Return the (X, Y) coordinate for the center point of the cell that contains the specified text.  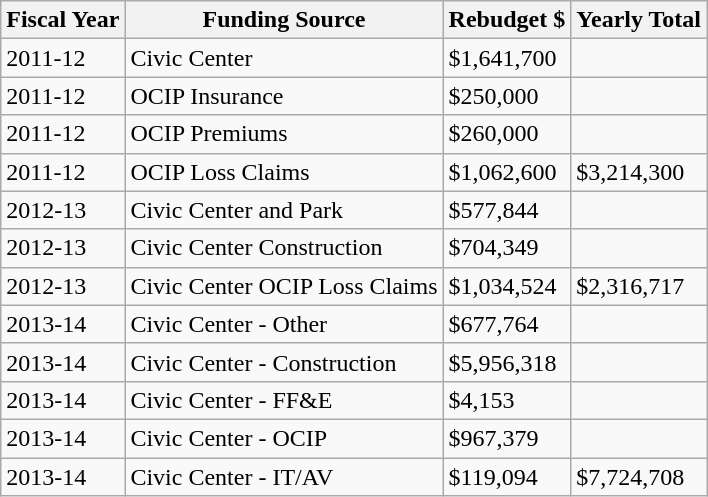
Rebudget $ (507, 20)
$260,000 (507, 134)
$1,062,600 (507, 172)
$677,764 (507, 324)
Civic Center - Construction (284, 362)
$967,379 (507, 438)
$1,034,524 (507, 286)
Civic Center and Park (284, 210)
Civic Center Construction (284, 248)
Civic Center OCIP Loss Claims (284, 286)
OCIP Premiums (284, 134)
Civic Center - FF&E (284, 400)
Civic Center - IT/AV (284, 477)
Funding Source (284, 20)
Civic Center (284, 58)
$119,094 (507, 477)
$577,844 (507, 210)
$4,153 (507, 400)
$3,214,300 (639, 172)
Fiscal Year (63, 20)
$7,724,708 (639, 477)
$5,956,318 (507, 362)
$2,316,717 (639, 286)
Civic Center - Other (284, 324)
Yearly Total (639, 20)
OCIP Insurance (284, 96)
$1,641,700 (507, 58)
$704,349 (507, 248)
Civic Center - OCIP (284, 438)
$250,000 (507, 96)
OCIP Loss Claims (284, 172)
